Capture the cell that displays the provided text and extract its (x, y) central coordinate. 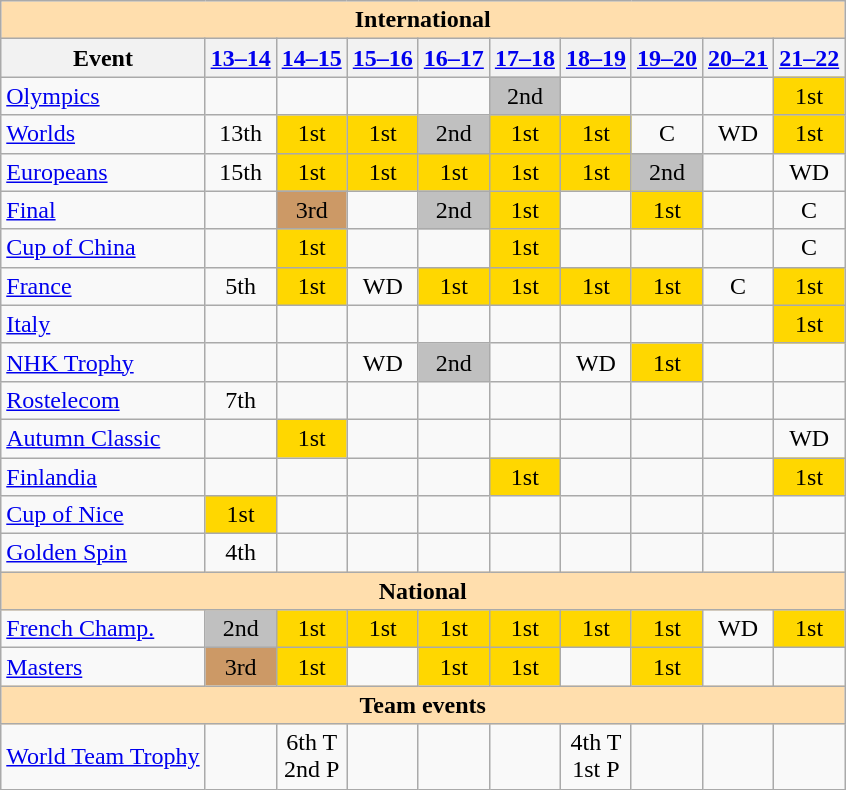
National (423, 591)
16–17 (454, 58)
Autumn Classic (103, 438)
Cup of Nice (103, 515)
Finlandia (103, 477)
Cup of China (103, 248)
6th T 2nd P (312, 756)
French Champ. (103, 629)
Golden Spin (103, 553)
7th (240, 400)
Europeans (103, 172)
Team events (423, 705)
World Team Trophy (103, 756)
Italy (103, 324)
15–16 (382, 58)
Masters (103, 667)
France (103, 286)
17–18 (524, 58)
15th (240, 172)
13–14 (240, 58)
Olympics (103, 96)
NHK Trophy (103, 362)
5th (240, 286)
13th (240, 134)
Final (103, 210)
21–22 (810, 58)
Rostelecom (103, 400)
19–20 (666, 58)
Event (103, 58)
International (423, 20)
14–15 (312, 58)
18–19 (596, 58)
4th T 1st P (596, 756)
Worlds (103, 134)
4th (240, 553)
20–21 (738, 58)
